Output the [X, Y] coordinate of the center of the cell containing the given text.  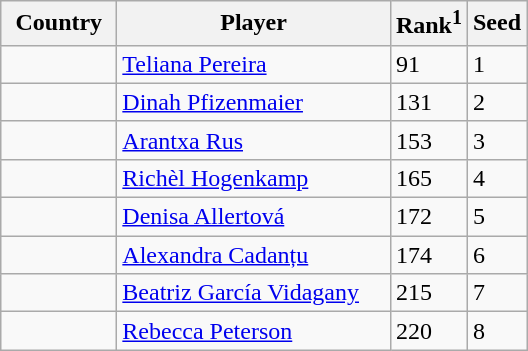
Dinah Pfizenmaier [254, 102]
172 [428, 217]
1 [496, 64]
174 [428, 255]
Teliana Pereira [254, 64]
Beatriz García Vidagany [254, 293]
Country [59, 24]
Denisa Allertová [254, 217]
5 [496, 217]
2 [496, 102]
215 [428, 293]
91 [428, 64]
6 [496, 255]
8 [496, 331]
Richèl Hogenkamp [254, 178]
4 [496, 178]
Player [254, 24]
Seed [496, 24]
165 [428, 178]
7 [496, 293]
3 [496, 140]
153 [428, 140]
131 [428, 102]
Rank1 [428, 24]
220 [428, 331]
Alexandra Cadanțu [254, 255]
Rebecca Peterson [254, 331]
Arantxa Rus [254, 140]
